Identify which cell holds the provided text, then report its (x, y) central coordinate. 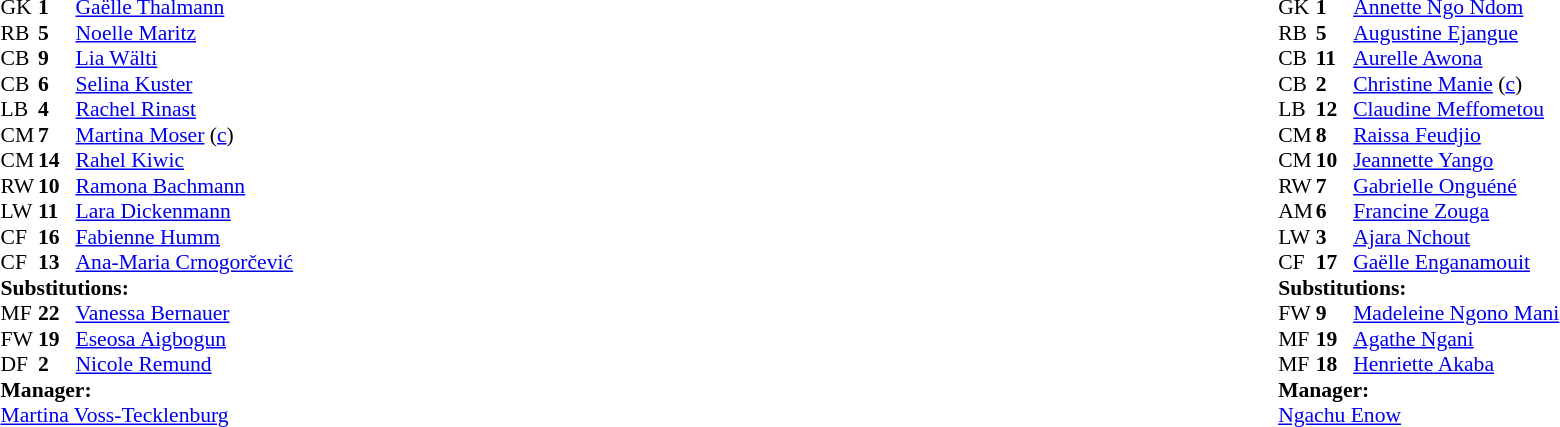
Gabrielle Onguéné (1456, 186)
Ramona Bachmann (185, 186)
Eseosa Aigbogun (185, 339)
8 (1335, 135)
18 (1335, 365)
Rahel Kiwic (185, 161)
14 (57, 161)
Selina Kuster (185, 84)
Gaëlle Enganamouit (1456, 263)
Francine Zouga (1456, 211)
12 (1335, 109)
Augustine Ejangue (1456, 33)
Martina Moser (c) (185, 135)
Lia Wälti (185, 59)
Fabienne Humm (185, 237)
Henriette Akaba (1456, 365)
Vanessa Bernauer (185, 313)
22 (57, 313)
Madeleine Ngono Mani (1456, 313)
Agathe Ngani (1456, 339)
Rachel Rinast (185, 109)
Jeannette Yango (1456, 161)
Claudine Meffometou (1456, 109)
Raissa Feudjio (1456, 135)
Aurelle Awona (1456, 59)
16 (57, 237)
13 (57, 263)
17 (1335, 263)
Ana-Maria Crnogorčević (185, 263)
3 (1335, 237)
Ajara Nchout (1456, 237)
AM (1297, 211)
DF (19, 365)
Nicole Remund (185, 365)
Christine Manie (c) (1456, 84)
Noelle Maritz (185, 33)
Lara Dickenmann (185, 211)
4 (57, 109)
